Pinpoint the cell where the given text exists, returning its (x, y) midpoint coordinate. 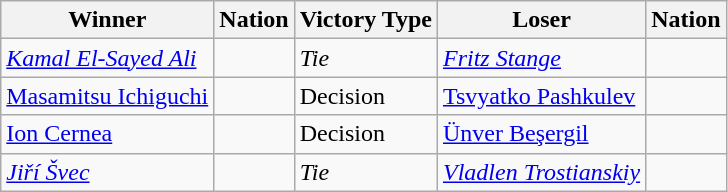
Ion Cernea (108, 134)
Masamitsu Ichiguchi (108, 96)
Victory Type (366, 20)
Jiří Švec (108, 172)
Kamal El-Sayed Ali (108, 58)
Ünver Beşergil (541, 134)
Fritz Stange (541, 58)
Tsvyatko Pashkulev (541, 96)
Loser (541, 20)
Winner (108, 20)
Vladlen Trostianskiy (541, 172)
